Pinpoint the cell where the given text exists, returning its [x, y] midpoint coordinate. 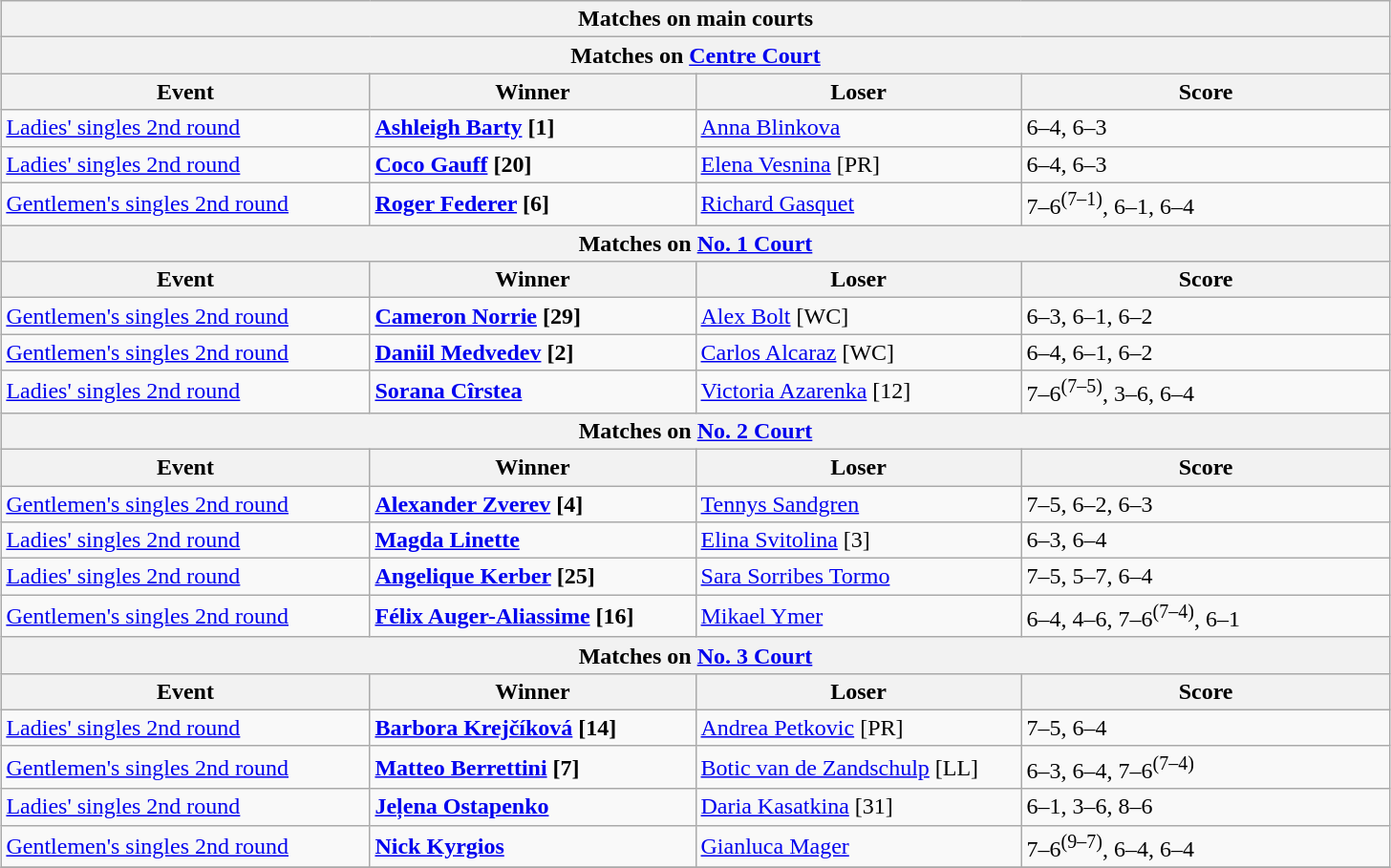
Daria Kasatkina [31] [858, 807]
7–5, 6–4 [1206, 728]
Alexander Zverev [4] [533, 504]
6–4, 4–6, 7–6(7–4), 6–1 [1206, 617]
Andrea Petkovic [PR] [858, 728]
7–6(7–5), 3–6, 6–4 [1206, 392]
Matches on No. 1 Court [695, 243]
Coco Gauff [20] [533, 164]
7–6(7–1), 6–1, 6–4 [1206, 204]
6–3, 6–1, 6–2 [1206, 316]
Nick Kyrgios [533, 846]
Elena Vesnina [PR] [858, 164]
Matches on No. 3 Court [695, 655]
Ashleigh Barty [1] [533, 128]
Mikael Ymer [858, 617]
Victoria Azarenka [12] [858, 392]
Matches on No. 2 Court [695, 431]
Richard Gasquet [858, 204]
Carlos Alcaraz [WC] [858, 352]
Daniil Medvedev [2] [533, 352]
Gianluca Mager [858, 846]
Matches on Centre Court [695, 55]
Sorana Cîrstea [533, 392]
6–3, 6–4 [1206, 540]
Magda Linette [533, 540]
Anna Blinkova [858, 128]
7–6(9–7), 6–4, 6–4 [1206, 846]
6–1, 3–6, 8–6 [1206, 807]
Cameron Norrie [29] [533, 316]
Alex Bolt [WC] [858, 316]
Sara Sorribes Tormo [858, 577]
Tennys Sandgren [858, 504]
Angelique Kerber [25] [533, 577]
Jeļena Ostapenko [533, 807]
Roger Federer [6] [533, 204]
7–5, 6–2, 6–3 [1206, 504]
Botic van de Zandschulp [LL] [858, 768]
Matteo Berrettini [7] [533, 768]
6–4, 6–1, 6–2 [1206, 352]
Barbora Krejčíková [14] [533, 728]
7–5, 5–7, 6–4 [1206, 577]
Matches on main courts [695, 19]
6–3, 6–4, 7–6(7–4) [1206, 768]
Félix Auger-Aliassime [16] [533, 617]
Elina Svitolina [3] [858, 540]
